Search for the cell housing the specified text and yield its (X, Y) center coordinate. 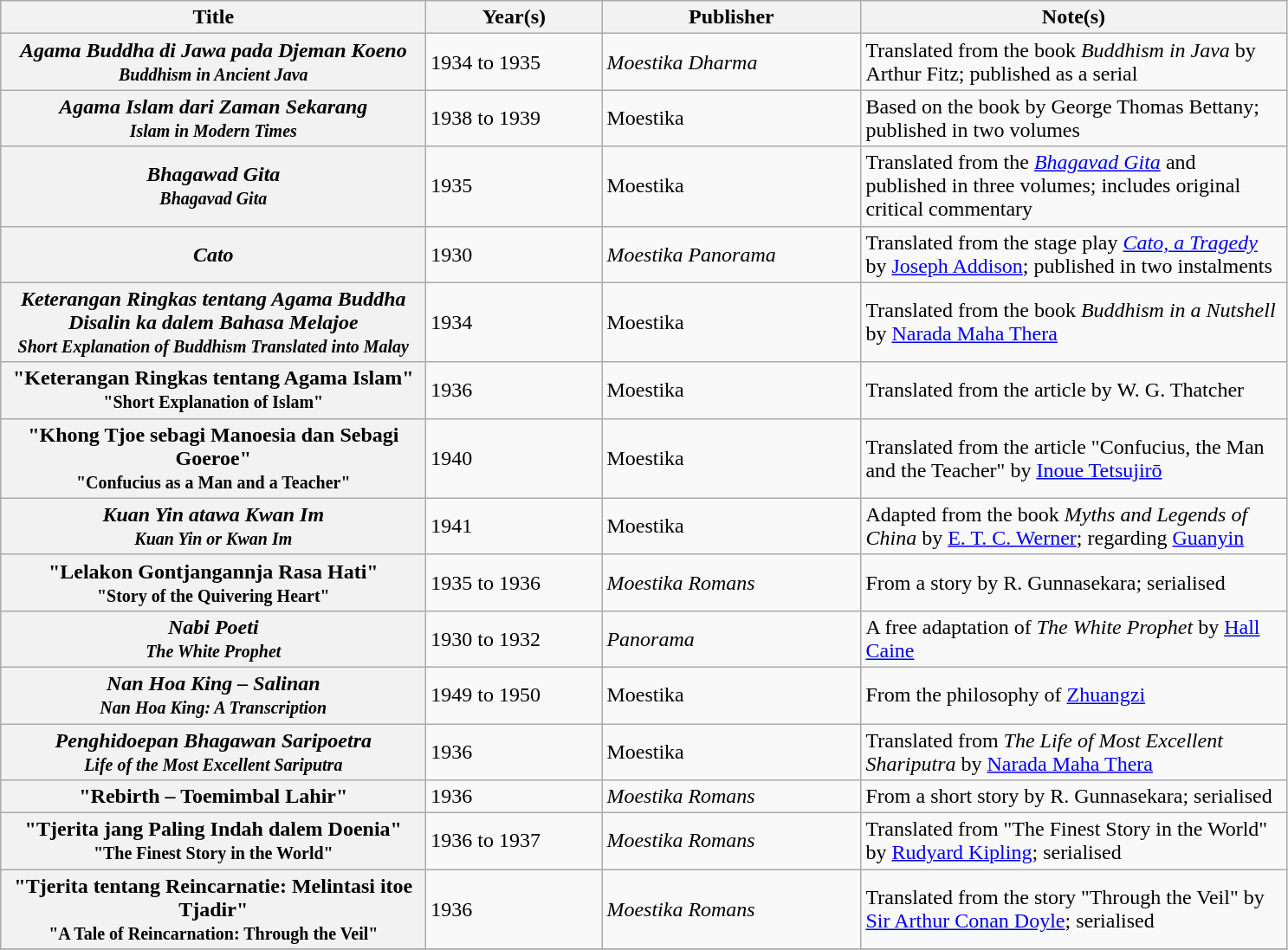
Title (213, 17)
1935 (515, 186)
"Tjerita tentang Reincarnatie: Melintasi itoe Tjadir""A Tale of Reincarnation: Through the Veil" (213, 909)
1949 to 1950 (515, 695)
Translated from the book Buddhism in Java by Arthur Fitz; published as a serial (1074, 62)
"Tjerita jang Paling Indah dalem Doenia""The Finest Story in the World" (213, 842)
Translated from the article "Confucius, the Man and the Teacher" by Inoue Tetsujirō (1074, 458)
Panorama (731, 639)
1941 (515, 527)
Translated from the Bhagavad Gita and published in three volumes; includes original critical commentary (1074, 186)
1935 to 1936 (515, 582)
"Lelakon Gontjangannja Rasa Hati""Story of the Quivering Heart" (213, 582)
A free adaptation of The White Prophet by Hall Caine (1074, 639)
1938 to 1939 (515, 118)
Year(s) (515, 17)
Note(s) (1074, 17)
Translated from the story "Through the Veil" by Sir Arthur Conan Doyle; serialised (1074, 909)
1934 to 1935 (515, 62)
Translated from The Life of Most Excellent Shariputra by Narada Maha Thera (1074, 752)
Bhagawad GitaBhagavad Gita (213, 186)
Agama Buddha di Jawa pada Djeman KoenoBuddhism in Ancient Java (213, 62)
1934 (515, 322)
Translated from the stage play Cato, a Tragedy by Joseph Addison; published in two instalments (1074, 255)
Penghidoepan Bhagawan SaripoetraLife of the Most Excellent Sariputra (213, 752)
"Khong Tjoe sebagi Manoesia dan Sebagi Goeroe""Confucius as a Man and a Teacher" (213, 458)
Keterangan Ringkas tentang Agama Buddha Disalin ka dalem Bahasa MelajoeShort Explanation of Buddhism Translated into Malay (213, 322)
1930 to 1932 (515, 639)
Moestika Panorama (731, 255)
Nabi PoetiThe White Prophet (213, 639)
1940 (515, 458)
1930 (515, 255)
1936 to 1937 (515, 842)
Cato (213, 255)
"Rebirth – Toemimbal Lahir" (213, 797)
Translated from "The Finest Story in the World" by Rudyard Kipling; serialised (1074, 842)
From the philosophy of Zhuangzi (1074, 695)
Translated from the article by W. G. Thatcher (1074, 390)
"Keterangan Ringkas tentang Agama Islam""Short Explanation of Islam" (213, 390)
Kuan Yin atawa Kwan ImKuan Yin or Kwan Im (213, 527)
Nan Hoa King – SalinanNan Hoa King: A Transcription (213, 695)
Agama Islam dari Zaman SekarangIslam in Modern Times (213, 118)
From a story by R. Gunnasekara; serialised (1074, 582)
Translated from the book Buddhism in a Nutshell by Narada Maha Thera (1074, 322)
Adapted from the book Myths and Legends of China by E. T. C. Werner; regarding Guanyin (1074, 527)
Publisher (731, 17)
Moestika Dharma (731, 62)
Based on the book by George Thomas Bettany; published in two volumes (1074, 118)
From a short story by R. Gunnasekara; serialised (1074, 797)
